Output the (x, y) coordinate of the center of the cell containing the given text.  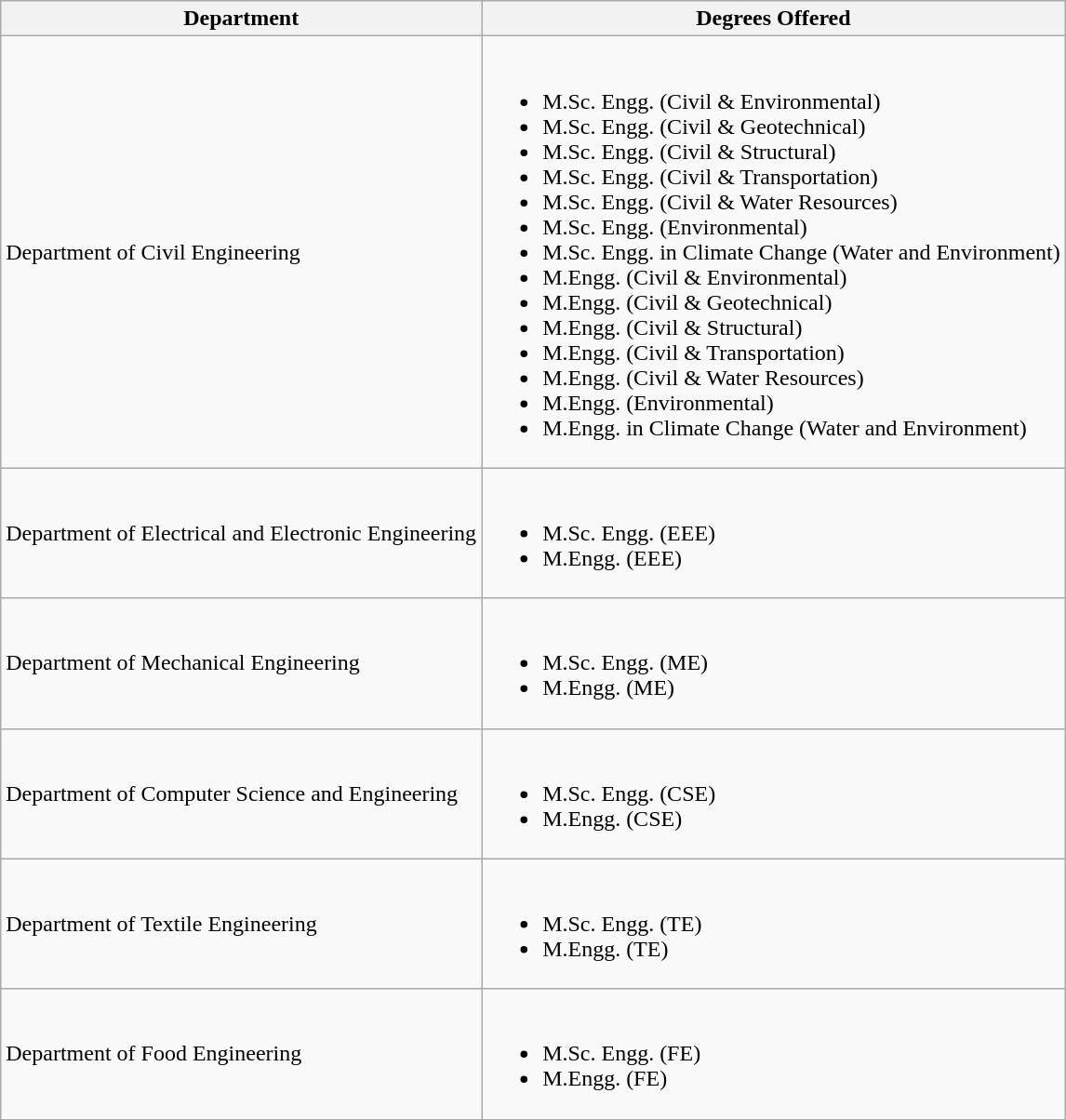
Department of Mechanical Engineering (242, 663)
Department of Food Engineering (242, 1054)
Department of Textile Engineering (242, 924)
M.Sc. Engg. (CSE)M.Engg. (CSE) (774, 793)
Department (242, 19)
M.Sc. Engg. (EEE)M.Engg. (EEE) (774, 533)
M.Sc. Engg. (ME)M.Engg. (ME) (774, 663)
M.Sc. Engg. (TE)M.Engg. (TE) (774, 924)
Degrees Offered (774, 19)
Department of Civil Engineering (242, 252)
Department of Electrical and Electronic Engineering (242, 533)
M.Sc. Engg. (FE)M.Engg. (FE) (774, 1054)
Department of Computer Science and Engineering (242, 793)
